For the text-containing cell, return its midpoint in (X, Y) coordinate format. 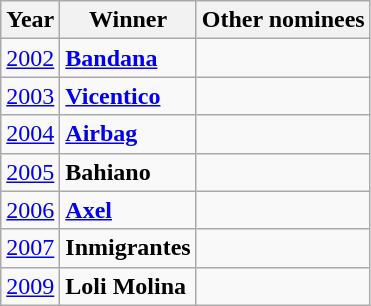
Winner (128, 20)
Vicentico (128, 96)
Axel (128, 210)
2002 (30, 58)
Year (30, 20)
2004 (30, 134)
Inmigrantes (128, 248)
Bahiano (128, 172)
2003 (30, 96)
2007 (30, 248)
2005 (30, 172)
Bandana (128, 58)
Other nominees (283, 20)
2009 (30, 286)
2006 (30, 210)
Airbag (128, 134)
Loli Molina (128, 286)
